Locate the cell with the specified text and output its (X, Y) center coordinate. 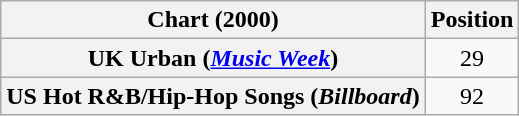
Chart (2000) (213, 20)
UK Urban (Music Week) (213, 58)
Position (472, 20)
29 (472, 58)
US Hot R&B/Hip-Hop Songs (Billboard) (213, 96)
92 (472, 96)
